Scan for the cell matching the given text and deliver its (X, Y) coordinate at center. 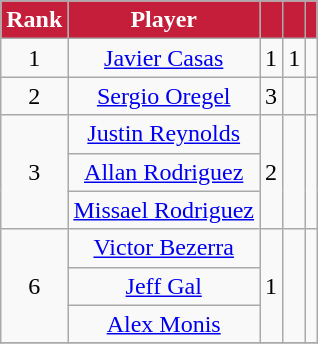
Rank (34, 20)
Allan Rodriguez (164, 172)
Jeff Gal (164, 286)
6 (34, 286)
Player (164, 20)
Justin Reynolds (164, 134)
Alex Monis (164, 324)
Missael Rodriguez (164, 210)
Javier Casas (164, 58)
Victor Bezerra (164, 248)
Sergio Oregel (164, 96)
